Output the (x, y) coordinate of the center of the cell containing the given text.  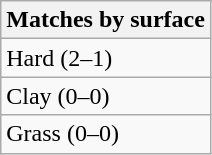
Matches by surface (106, 20)
Clay (0–0) (106, 96)
Hard (2–1) (106, 58)
Grass (0–0) (106, 134)
